For the text-containing cell, return its midpoint in [X, Y] coordinate format. 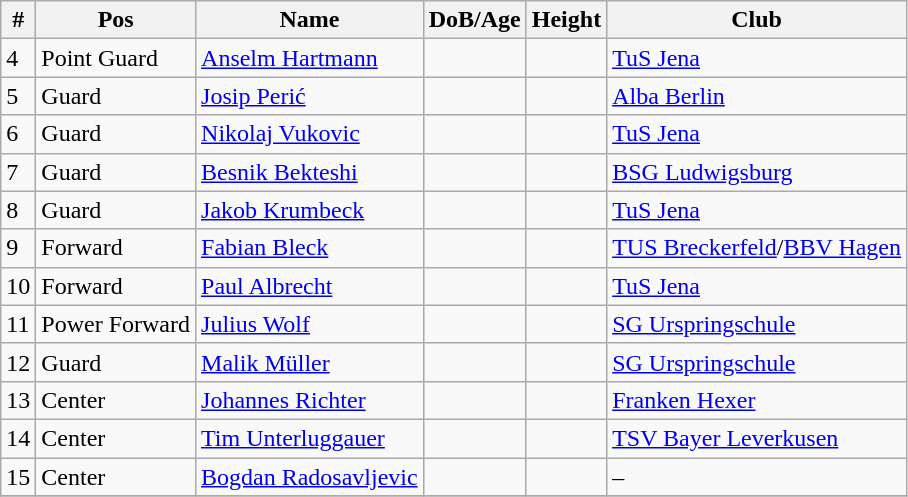
Bogdan Radosavljevic [310, 477]
TSV Bayer Leverkusen [757, 438]
Besnik Bekteshi [310, 172]
14 [18, 438]
BSG Ludwigsburg [757, 172]
10 [18, 286]
TUS Breckerfeld/BBV Hagen [757, 248]
Julius Wolf [310, 324]
Club [757, 20]
4 [18, 58]
11 [18, 324]
# [18, 20]
6 [18, 134]
15 [18, 477]
– [757, 477]
Malik Müller [310, 362]
Alba Berlin [757, 96]
13 [18, 400]
Nikolaj Vukovic [310, 134]
Josip Perić [310, 96]
Jakob Krumbeck [310, 210]
Power Forward [116, 324]
Fabian Bleck [310, 248]
8 [18, 210]
Name [310, 20]
DoB/Age [474, 20]
Pos [116, 20]
Point Guard [116, 58]
9 [18, 248]
Johannes Richter [310, 400]
Franken Hexer [757, 400]
5 [18, 96]
12 [18, 362]
Anselm Hartmann [310, 58]
Height [566, 20]
Paul Albrecht [310, 286]
Tim Unterluggauer [310, 438]
7 [18, 172]
